Return (x, y) of the center of cell containing provided text 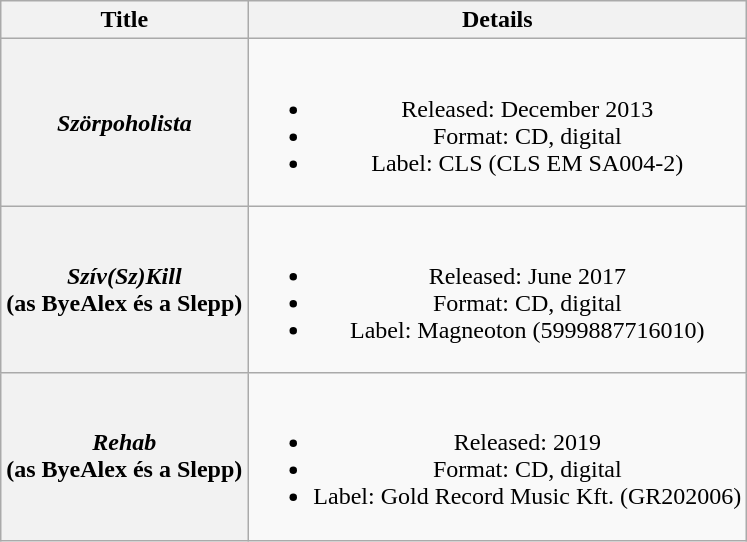
Title (124, 20)
Released: June 2017Format: CD, digitalLabel: Magneoton (5999887716010) (498, 290)
Released: December 2013Format: CD, digitalLabel: CLS (CLS EM SA004-2) (498, 122)
Szörpoholista (124, 122)
Released: 2019Format: CD, digitalLabel: Gold Record Music Kft. (GR202006) (498, 456)
Szív(Sz)Kill (as ByeAlex és a Slepp) (124, 290)
Rehab (as ByeAlex és a Slepp) (124, 456)
Details (498, 20)
